Identify which cell holds the provided text, then report its (x, y) central coordinate. 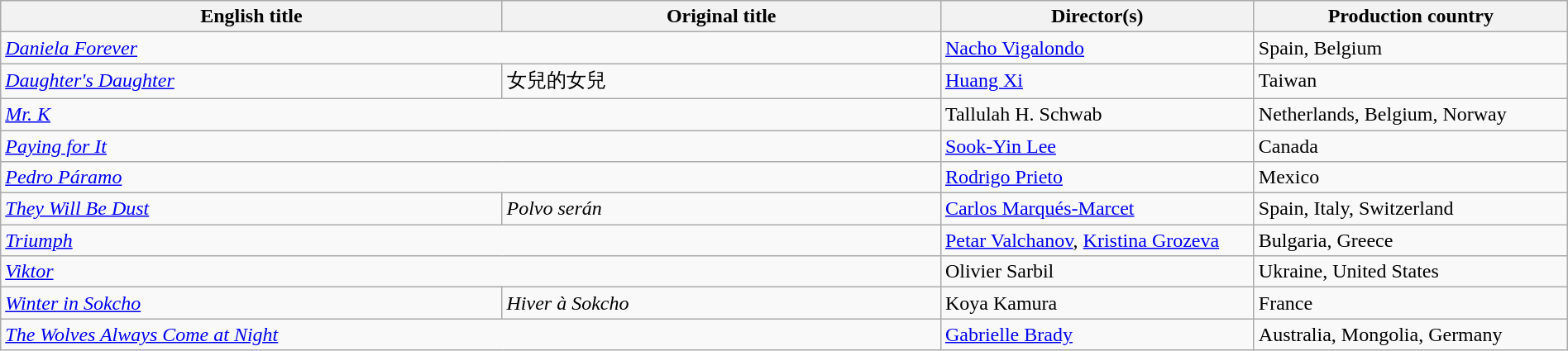
Sook-Yin Lee (1097, 146)
Paying for It (471, 146)
Ukraine, United States (1411, 272)
France (1411, 303)
Gabrielle Brady (1097, 334)
Bulgaria, Greece (1411, 240)
Petar Valchanov, Kristina Grozeva (1097, 240)
Hiver à Sokcho (721, 303)
Netherlands, Belgium, Norway (1411, 114)
English title (251, 17)
Production country (1411, 17)
Huang Xi (1097, 81)
The Wolves Always Come at Night (471, 334)
Winter in Sokcho (251, 303)
Original title (721, 17)
Spain, Belgium (1411, 48)
Daughter's Daughter (251, 81)
They Will Be Dust (251, 209)
Taiwan (1411, 81)
Director(s) (1097, 17)
Daniela Forever (471, 48)
Canada (1411, 146)
Polvo serán (721, 209)
Viktor (471, 272)
Olivier Sarbil (1097, 272)
Koya Kamura (1097, 303)
Spain, Italy, Switzerland (1411, 209)
Mexico (1411, 178)
女兒的女兒 (721, 81)
Australia, Mongolia, Germany (1411, 334)
Mr. K (471, 114)
Tallulah H. Schwab (1097, 114)
Carlos Marqués-Marcet (1097, 209)
Nacho Vigalondo (1097, 48)
Pedro Páramo (471, 178)
Triumph (471, 240)
Rodrigo Prieto (1097, 178)
